Pinpoint the cell where the given text exists, returning its (x, y) midpoint coordinate. 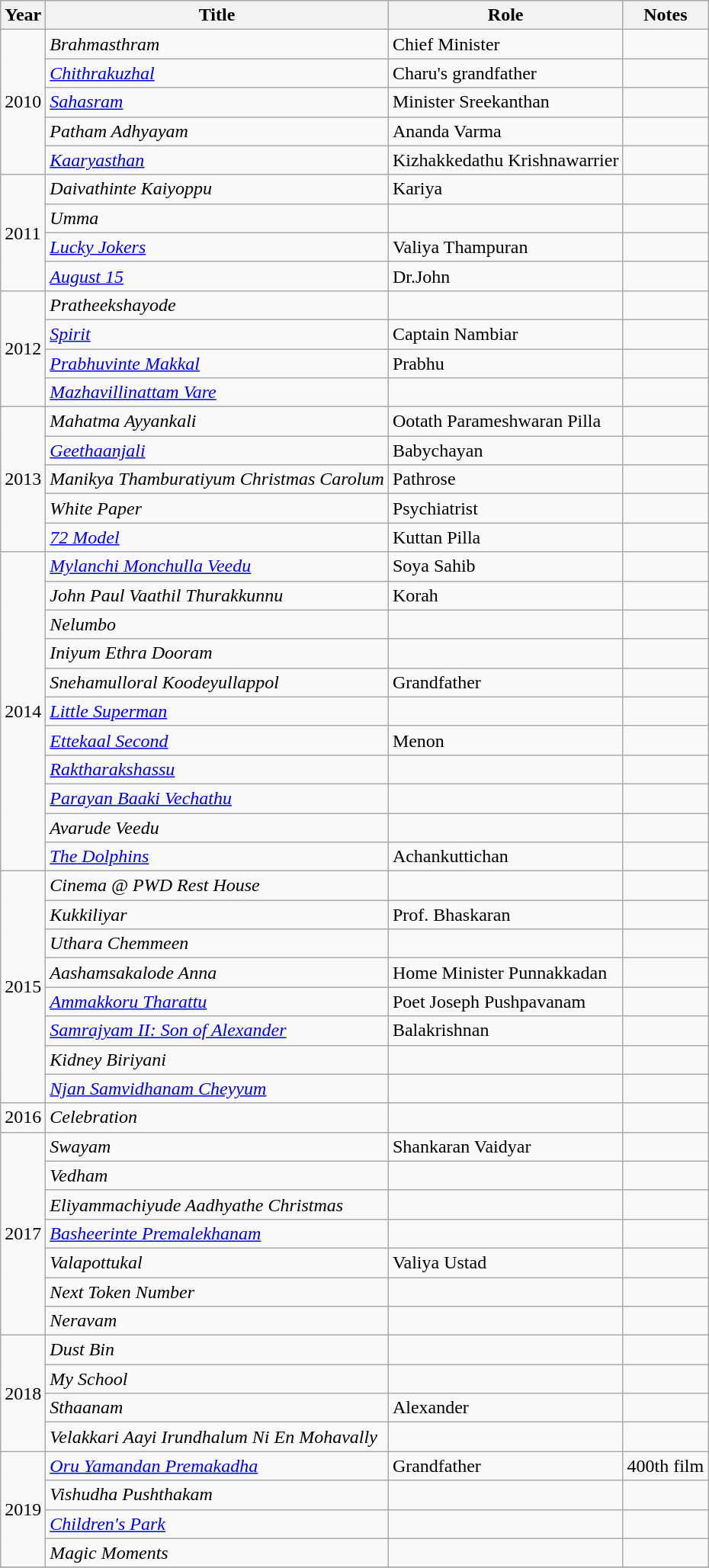
Alexander (505, 1408)
400th film (666, 1466)
Samrajyam II: Son of Alexander (217, 1031)
Sahasram (217, 102)
Ananda Varma (505, 131)
2011 (23, 232)
Captain Nambiar (505, 334)
Balakrishnan (505, 1031)
Magic Moments (217, 1553)
Valiya Ustad (505, 1262)
Snehamulloral Koodeyullappol (217, 682)
Uthara Chemmeen (217, 944)
Parayan Baaki Vechathu (217, 798)
Chithrakuzhal (217, 73)
Mahatma Ayyankali (217, 422)
Kariya (505, 189)
Dr.John (505, 276)
Spirit (217, 334)
Brahmasthram (217, 44)
Neravam (217, 1321)
Ammakkoru Tharattu (217, 1002)
Raktharakshassu (217, 769)
Next Token Number (217, 1292)
Korah (505, 595)
Velakkari Aayi Irundhalum Ni En Mohavally (217, 1437)
Valapottukal (217, 1262)
Shankaran Vaidyar (505, 1146)
The Dolphins (217, 857)
Ettekaal Second (217, 740)
Prof. Bhaskaran (505, 915)
Eliyammachiyude Aadhyathe Christmas (217, 1204)
Patham Adhyayam (217, 131)
Year (23, 15)
Babychayan (505, 451)
Sthaanam (217, 1408)
John Paul Vaathil Thurakkunnu (217, 595)
Poet Joseph Pushpavanam (505, 1002)
Oru Yamandan Premakadha (217, 1466)
Daivathinte Kaiyoppu (217, 189)
Kuttan Pilla (505, 537)
Notes (666, 15)
Basheerinte Premalekhanam (217, 1233)
Prabhuvinte Makkal (217, 364)
Manikya Thamburatiyum Christmas Carolum (217, 479)
Charu's grandfather (505, 73)
Avarude Veedu (217, 827)
Celebration (217, 1117)
Little Superman (217, 711)
White Paper (217, 508)
Kizhakkedathu Krishnawarrier (505, 160)
Kaaryasthan (217, 160)
Children's Park (217, 1524)
Chief Minister (505, 44)
Menon (505, 740)
2017 (23, 1233)
Home Minister Punnakkadan (505, 973)
Soya Sahib (505, 566)
Umma (217, 218)
Role (505, 15)
2012 (23, 348)
Valiya Thampuran (505, 247)
Ootath Parameshwaran Pilla (505, 422)
Minister Sreekanthan (505, 102)
Mylanchi Monchulla Veedu (217, 566)
Geethaanjali (217, 451)
Kukkiliyar (217, 915)
2013 (23, 479)
Pathrose (505, 479)
Lucky Jokers (217, 247)
2015 (23, 987)
Swayam (217, 1146)
Psychiatrist (505, 508)
Kidney Biriyani (217, 1060)
Pratheekshayode (217, 305)
2018 (23, 1393)
August 15 (217, 276)
2010 (23, 102)
Nelumbo (217, 624)
Prabhu (505, 364)
2014 (23, 712)
Mazhavillinattam Vare (217, 393)
Title (217, 15)
My School (217, 1379)
Dust Bin (217, 1350)
72 Model (217, 537)
Vedham (217, 1175)
Achankuttichan (505, 857)
Iniyum Ethra Dooram (217, 653)
Njan Samvidhanam Cheyyum (217, 1089)
Cinema @ PWD Rest House (217, 886)
Aashamsakalode Anna (217, 973)
Vishudha Pushthakam (217, 1495)
2016 (23, 1117)
2019 (23, 1509)
